Extract the [x, y] coordinate from the center of the cell holding the provided text.  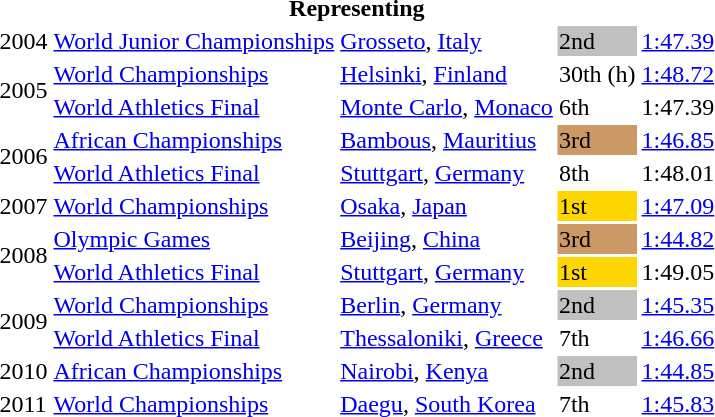
Olympic Games [194, 239]
Grosseto, Italy [447, 41]
7th [597, 338]
Osaka, Japan [447, 206]
World Junior Championships [194, 41]
Monte Carlo, Monaco [447, 107]
Bambous, Mauritius [447, 140]
6th [597, 107]
Nairobi, Kenya [447, 371]
Beijing, China [447, 239]
Helsinki, Finland [447, 74]
30th (h) [597, 74]
8th [597, 173]
Berlin, Germany [447, 305]
Thessaloniki, Greece [447, 338]
